Detect which cell encompasses the target text, then output its (X, Y) center coordinate. 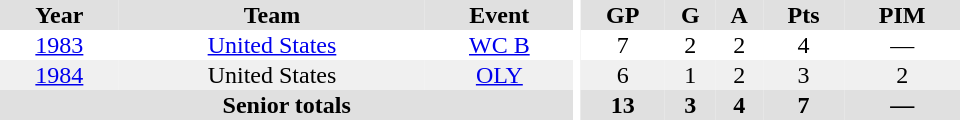
1983 (60, 45)
13 (622, 105)
WC B (499, 45)
6 (622, 75)
OLY (499, 75)
G (690, 15)
Senior totals (286, 105)
1984 (60, 75)
PIM (902, 15)
Pts (804, 15)
Team (272, 15)
1 (690, 75)
Event (499, 15)
GP (622, 15)
Year (60, 15)
A (738, 15)
